Return the [x, y] coordinate for the center point of the cell that contains the specified text.  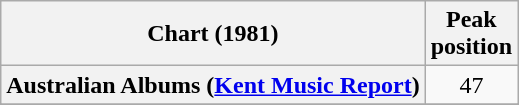
Australian Albums (Kent Music Report) [213, 85]
Chart (1981) [213, 34]
Peakposition [471, 34]
47 [471, 85]
